Locate the cell with the specified text and output its [X, Y] center coordinate. 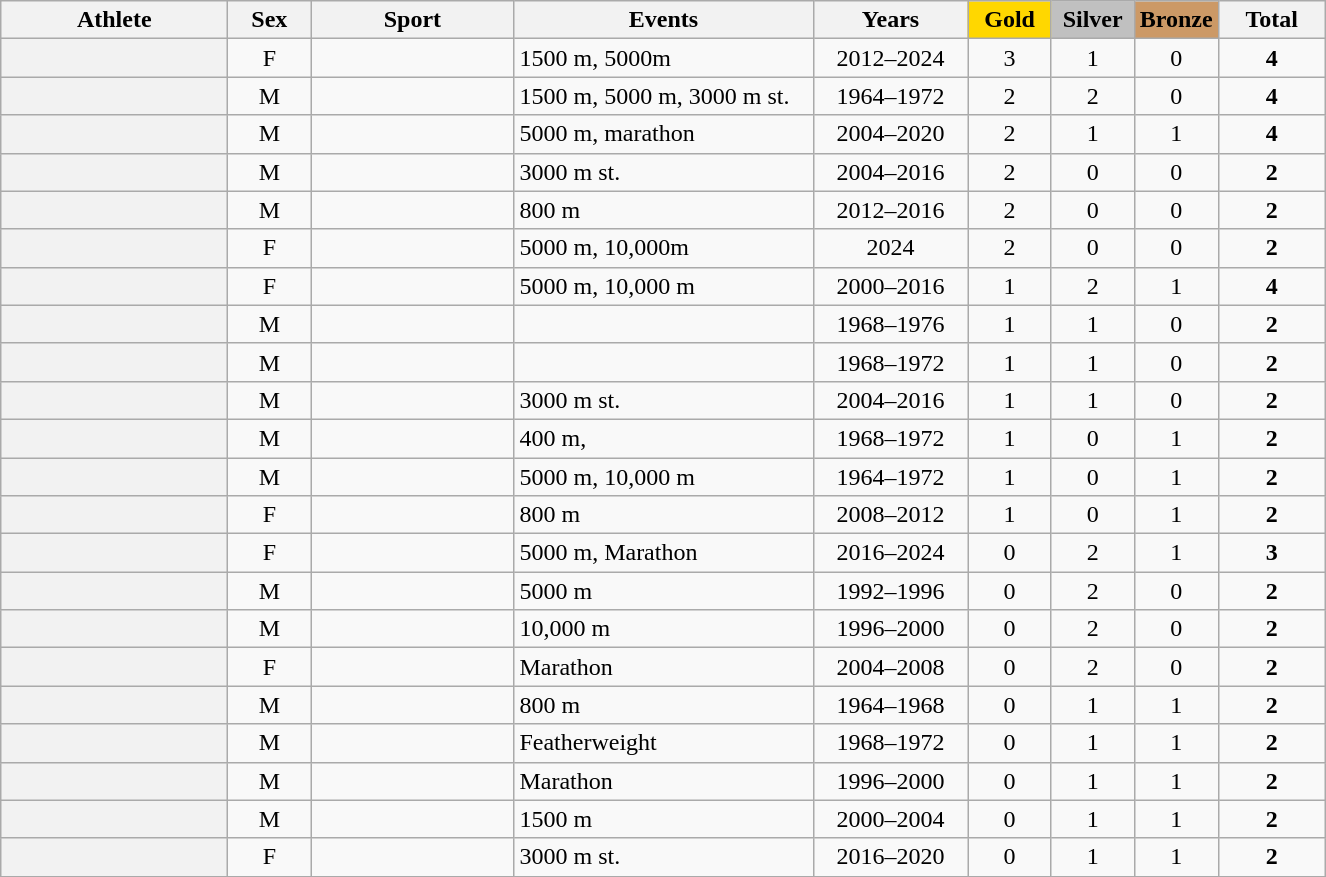
1968–1976 [890, 324]
Featherweight [664, 743]
5000 m, 10,000m [664, 248]
2000–2004 [890, 819]
2016–2020 [890, 857]
2012–2016 [890, 210]
Years [890, 20]
2004–2008 [890, 667]
2000–2016 [890, 286]
Total [1272, 20]
2024 [890, 248]
400 m, [664, 438]
Sport [412, 20]
Silver [1092, 20]
1500 m, 5000 m, 3000 m st. [664, 96]
1964–1968 [890, 705]
Sex [270, 20]
5000 m [664, 591]
Bronze [1176, 20]
Athlete [114, 20]
Events [664, 20]
2004–2020 [890, 134]
1992–1996 [890, 591]
1500 m, 5000m [664, 58]
10,000 m [664, 629]
5000 m, marathon [664, 134]
2008–2012 [890, 515]
5000 m, Marathon [664, 553]
2012–2024 [890, 58]
1500 m [664, 819]
Gold [1010, 20]
2016–2024 [890, 553]
